From the cell containing the given text, extract its center point as [X, Y] coordinate. 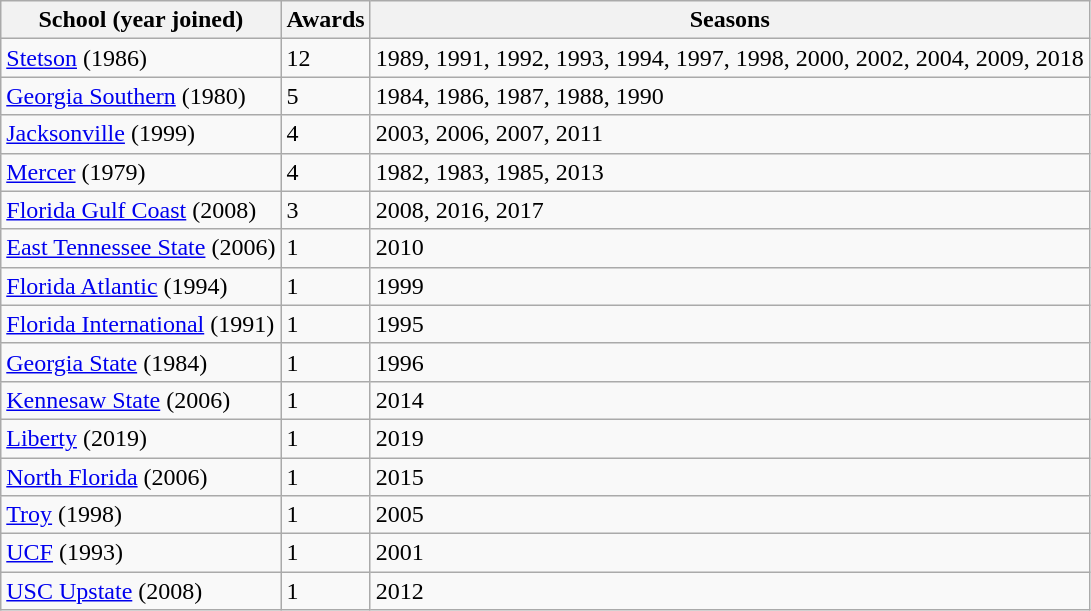
Florida International (1991) [141, 324]
Georgia State (1984) [141, 362]
Florida Gulf Coast (2008) [141, 210]
1989, 1991, 1992, 1993, 1994, 1997, 1998, 2000, 2002, 2004, 2009, 2018 [730, 58]
UCF (1993) [141, 553]
5 [326, 96]
Jacksonville (1999) [141, 134]
3 [326, 210]
2008, 2016, 2017 [730, 210]
12 [326, 58]
2014 [730, 400]
Awards [326, 20]
Kennesaw State (2006) [141, 400]
1984, 1986, 1987, 1988, 1990 [730, 96]
2010 [730, 248]
USC Upstate (2008) [141, 591]
North Florida (2006) [141, 477]
Stetson (1986) [141, 58]
2001 [730, 553]
2012 [730, 591]
Seasons [730, 20]
2005 [730, 515]
1982, 1983, 1985, 2013 [730, 172]
1999 [730, 286]
1995 [730, 324]
2003, 2006, 2007, 2011 [730, 134]
2015 [730, 477]
Troy (1998) [141, 515]
Liberty (2019) [141, 438]
School (year joined) [141, 20]
Florida Atlantic (1994) [141, 286]
East Tennessee State (2006) [141, 248]
Georgia Southern (1980) [141, 96]
1996 [730, 362]
2019 [730, 438]
Mercer (1979) [141, 172]
